Determine the (X, Y) coordinate at the center of the cell enclosing the given text.  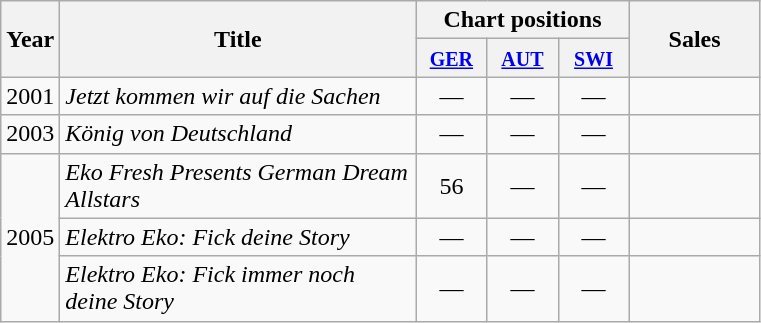
Elektro Eko: Fick immer noch deine Story (238, 288)
2003 (30, 134)
Jetzt kommen wir auf die Sachen (238, 96)
GER (452, 58)
Eko Fresh Presents German Dream Allstars (238, 186)
AUT (522, 58)
2001 (30, 96)
2005 (30, 237)
56 (452, 186)
Sales (694, 39)
Elektro Eko: Fick deine Story (238, 237)
Year (30, 39)
Title (238, 39)
König von Deutschland (238, 134)
SWI (594, 58)
Chart positions (522, 20)
